Pinpoint the cell where the given text exists, returning its [x, y] midpoint coordinate. 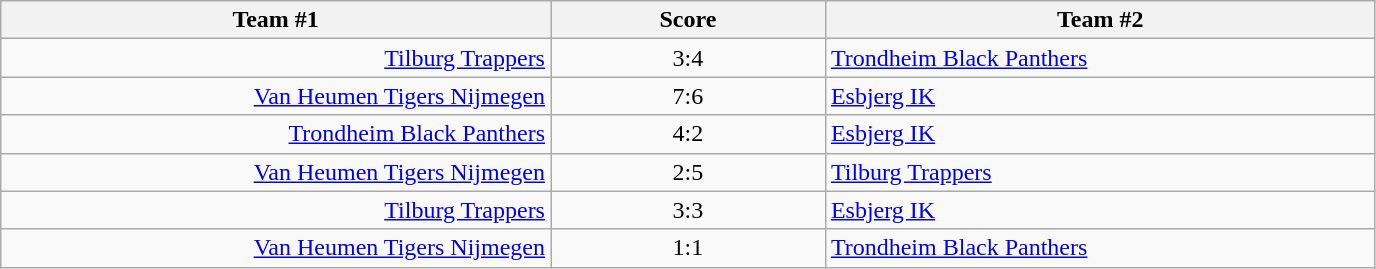
3:3 [688, 210]
Team #2 [1100, 20]
Team #1 [276, 20]
3:4 [688, 58]
7:6 [688, 96]
2:5 [688, 172]
1:1 [688, 248]
4:2 [688, 134]
Score [688, 20]
